Search for the cell housing the specified text and yield its [X, Y] center coordinate. 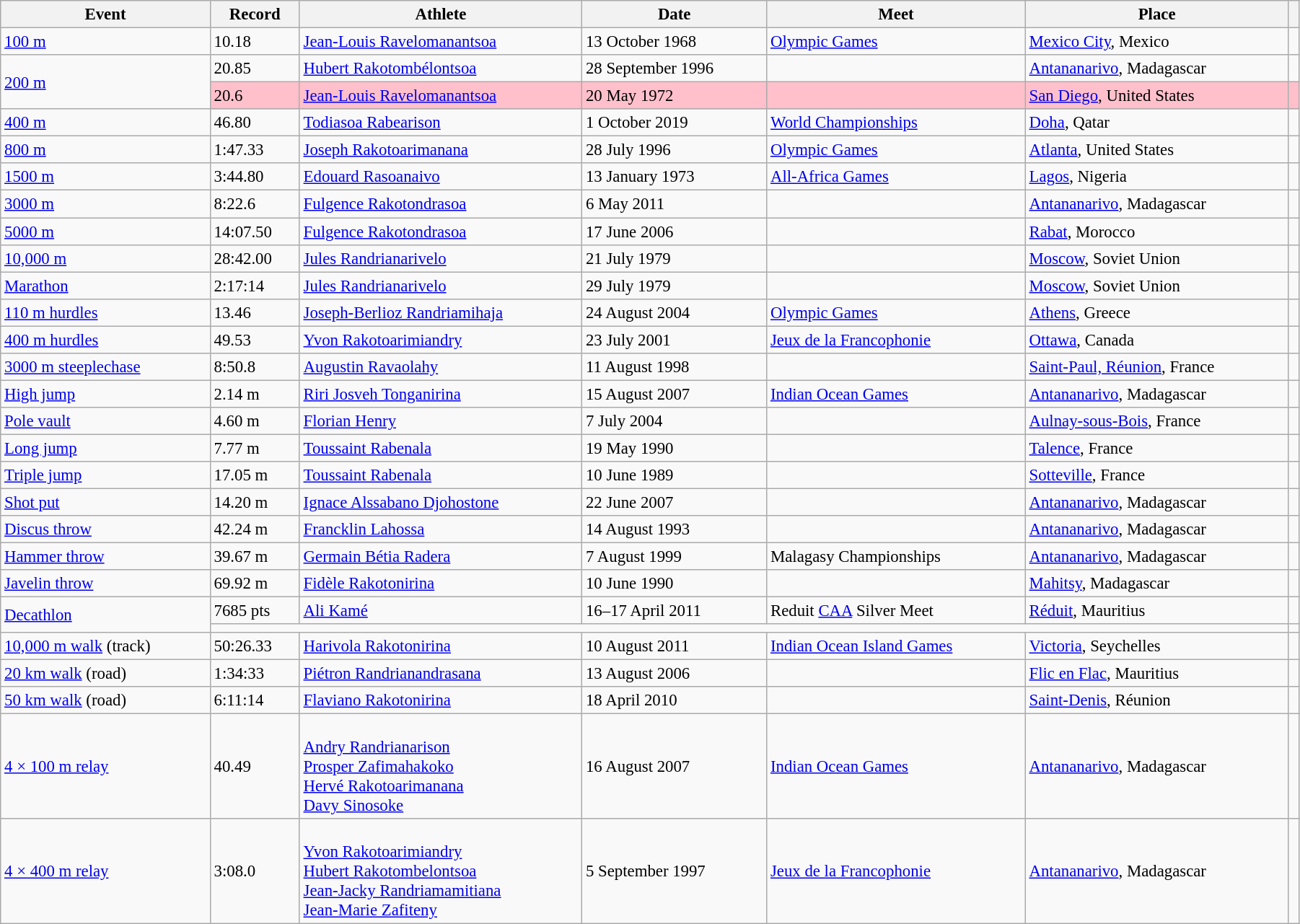
Riri Josveh Tonganirina [440, 394]
Mahitsy, Madagascar [1157, 584]
Flaviano Rakotonirina [440, 700]
Joseph-Berlioz Randriamihaja [440, 312]
7 August 1999 [675, 557]
Victoria, Seychelles [1157, 646]
Place [1157, 14]
10 August 2011 [675, 646]
Réduit, Mauritius [1157, 611]
Mexico City, Mexico [1157, 42]
24 August 2004 [675, 312]
Yvon Rakotoarimiandry [440, 340]
2.14 m [255, 394]
1:47.33 [255, 150]
14:07.50 [255, 232]
All-Africa Games [896, 177]
13 October 1968 [675, 42]
6 May 2011 [675, 204]
Germain Bétia Radera [440, 557]
Triple jump [105, 475]
50:26.33 [255, 646]
Pole vault [105, 421]
Saint-Denis, Réunion [1157, 700]
400 m [105, 123]
28:42.00 [255, 258]
High jump [105, 394]
Athlete [440, 14]
3:08.0 [255, 871]
Rabat, Morocco [1157, 232]
Hammer throw [105, 557]
Todiasoa Rabearison [440, 123]
19 May 1990 [675, 448]
10,000 m walk (track) [105, 646]
Marathon [105, 286]
1500 m [105, 177]
7 July 2004 [675, 421]
6:11:14 [255, 700]
13 January 1973 [675, 177]
8:22.6 [255, 204]
3:44.80 [255, 177]
Harivola Rakotonirina [440, 646]
Shot put [105, 503]
10 June 1989 [675, 475]
Record [255, 14]
42.24 m [255, 529]
29 July 1979 [675, 286]
Talence, France [1157, 448]
13.46 [255, 312]
50 km walk (road) [105, 700]
Indian Ocean Island Games [896, 646]
Hubert Rakotombélontsoa [440, 69]
20 km walk (road) [105, 673]
22 June 2007 [675, 503]
7685 pts [255, 611]
20 May 1972 [675, 96]
Malagasy Championships [896, 557]
Piétron Randrianandrasana [440, 673]
16–17 April 2011 [675, 611]
15 August 2007 [675, 394]
1 October 2019 [675, 123]
69.92 m [255, 584]
Joseph Rakotoarimanana [440, 150]
Lagos, Nigeria [1157, 177]
10,000 m [105, 258]
Sotteville, France [1157, 475]
Saint-Paul, Réunion, France [1157, 367]
800 m [105, 150]
Ottawa, Canada [1157, 340]
San Diego, United States [1157, 96]
Event [105, 14]
4.60 m [255, 421]
49.53 [255, 340]
46.80 [255, 123]
23 July 2001 [675, 340]
Augustin Ravaolahy [440, 367]
Ali Kamé [440, 611]
3000 m steeplechase [105, 367]
14.20 m [255, 503]
Yvon RakotoarimiandryHubert RakotombelontsoaJean-Jacky RandriamamitianaJean-Marie Zafiteny [440, 871]
Flic en Flac, Mauritius [1157, 673]
Doha, Qatar [1157, 123]
28 July 1996 [675, 150]
Long jump [105, 448]
21 July 1979 [675, 258]
Ignace Alssabano Djohostone [440, 503]
20.85 [255, 69]
18 April 2010 [675, 700]
Florian Henry [440, 421]
200 m [105, 82]
100 m [105, 42]
4 × 100 m relay [105, 766]
Aulnay-sous-Bois, France [1157, 421]
7.77 m [255, 448]
Andry RandrianarisonProsper ZafimahakokoHervé RakotoarimananaDavy Sinosoke [440, 766]
39.67 m [255, 557]
10 June 1990 [675, 584]
4 × 400 m relay [105, 871]
17.05 m [255, 475]
5000 m [105, 232]
400 m hurdles [105, 340]
Fidèle Rakotonirina [440, 584]
28 September 1996 [675, 69]
17 June 2006 [675, 232]
10.18 [255, 42]
Athens, Greece [1157, 312]
Francklin Lahossa [440, 529]
World Championships [896, 123]
2:17:14 [255, 286]
Edouard Rasoanaivo [440, 177]
11 August 1998 [675, 367]
1:34:33 [255, 673]
8:50.8 [255, 367]
Atlanta, United States [1157, 150]
Date [675, 14]
40.49 [255, 766]
Decathlon [105, 615]
Meet [896, 14]
Javelin throw [105, 584]
20.6 [255, 96]
110 m hurdles [105, 312]
16 August 2007 [675, 766]
Reduit CAA Silver Meet [896, 611]
14 August 1993 [675, 529]
3000 m [105, 204]
13 August 2006 [675, 673]
Discus throw [105, 529]
5 September 1997 [675, 871]
